Scan for the cell matching the given text and deliver its [x, y] coordinate at center. 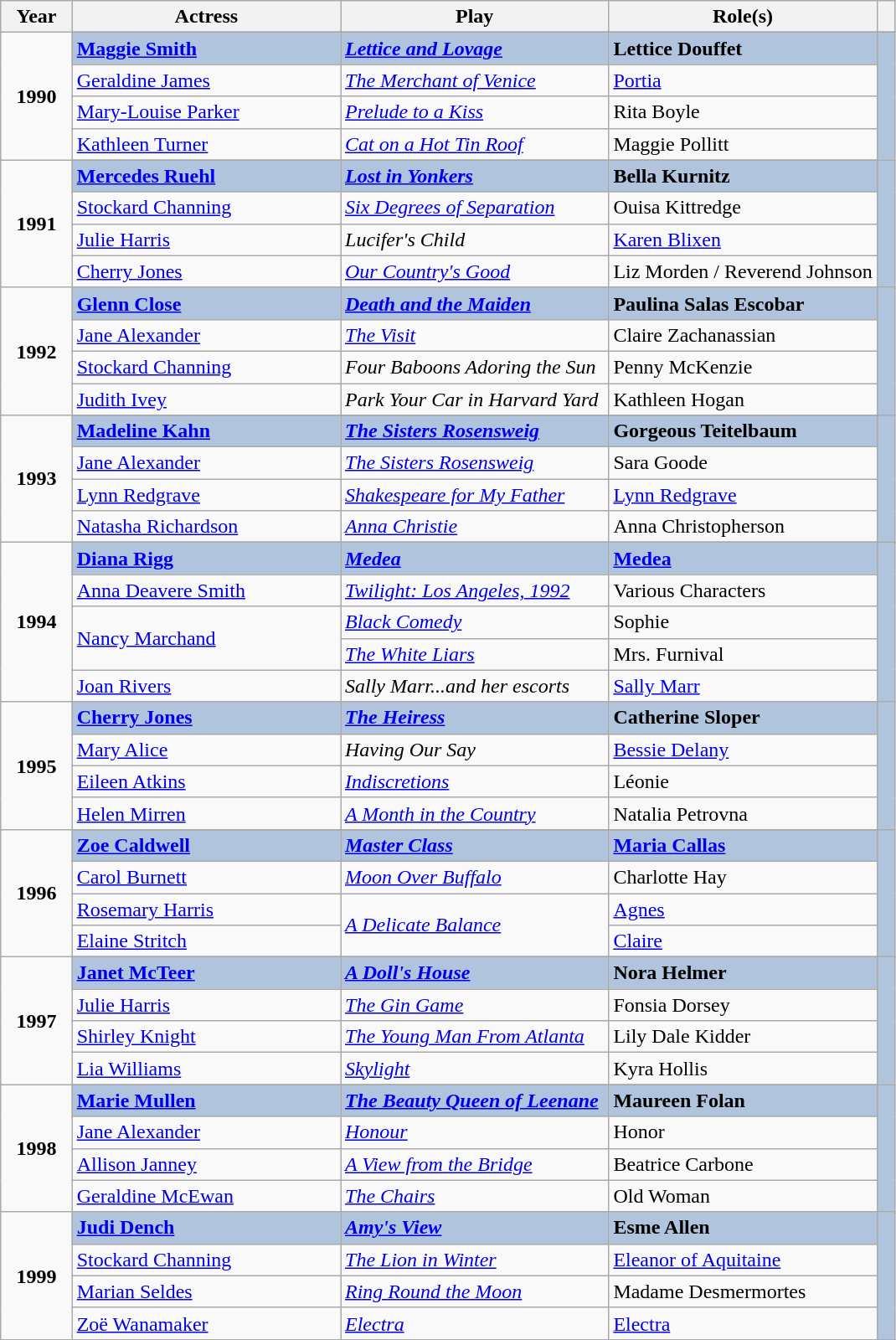
Geraldine McEwan [206, 1196]
Indiscretions [474, 781]
Year [37, 17]
Natasha Richardson [206, 527]
Zoë Wanamaker [206, 1323]
1996 [37, 893]
Lia Williams [206, 1069]
Kathleen Turner [206, 144]
Black Comedy [474, 622]
Penny McKenzie [743, 367]
Madame Desmermortes [743, 1291]
A Month in the Country [474, 813]
Play [474, 17]
Maria Callas [743, 845]
Kathleen Hogan [743, 399]
Twilight: Los Angeles, 1992 [474, 590]
Helen Mirren [206, 813]
Elaine Stritch [206, 941]
A Doll's House [474, 973]
The White Liars [474, 654]
Judith Ivey [206, 399]
Death and the Maiden [474, 303]
Joan Rivers [206, 686]
Master Class [474, 845]
A View from the Bridge [474, 1164]
Anna Deavere Smith [206, 590]
1994 [37, 622]
Paulina Salas Escobar [743, 303]
Zoe Caldwell [206, 845]
Sally Marr [743, 686]
Natalia Petrovna [743, 813]
Four Baboons Adoring the Sun [474, 367]
Judi Dench [206, 1228]
Gorgeous Teitelbaum [743, 431]
1997 [37, 1021]
Six Degrees of Separation [474, 208]
Shakespeare for My Father [474, 495]
The Young Man From Atlanta [474, 1037]
Anna Christopherson [743, 527]
Sophie [743, 622]
Lettice Douffet [743, 49]
Skylight [474, 1069]
Ring Round the Moon [474, 1291]
Shirley Knight [206, 1037]
Diana Rigg [206, 559]
The Merchant of Venice [474, 80]
1991 [37, 224]
Prelude to a Kiss [474, 112]
Anna Christie [474, 527]
Lucifer's Child [474, 240]
Marian Seldes [206, 1291]
Maureen Folan [743, 1100]
Allison Janney [206, 1164]
Maggie Smith [206, 49]
Honor [743, 1132]
A Delicate Balance [474, 925]
The Gin Game [474, 1005]
The Beauty Queen of Leenane [474, 1100]
Ouisa Kittredge [743, 208]
Sally Marr...and her escorts [474, 686]
Maggie Pollitt [743, 144]
Esme Allen [743, 1228]
Lily Dale Kidder [743, 1037]
Actress [206, 17]
Agnes [743, 909]
Bessie Delany [743, 750]
Sara Goode [743, 463]
1990 [37, 96]
Charlotte Hay [743, 877]
Park Your Car in Harvard Yard [474, 399]
Mercedes Ruehl [206, 176]
Mary-Louise Parker [206, 112]
1993 [37, 479]
1999 [37, 1276]
Lettice and Lovage [474, 49]
The Chairs [474, 1196]
Carol Burnett [206, 877]
Old Woman [743, 1196]
1995 [37, 765]
Rita Boyle [743, 112]
Catherine Sloper [743, 718]
The Heiress [474, 718]
Eileen Atkins [206, 781]
Claire [743, 941]
Léonie [743, 781]
Amy's View [474, 1228]
Glenn Close [206, 303]
Portia [743, 80]
Bella Kurnitz [743, 176]
Eleanor of Aquitaine [743, 1260]
Beatrice Carbone [743, 1164]
Karen Blixen [743, 240]
Claire Zachanassian [743, 335]
Mary Alice [206, 750]
Nancy Marchand [206, 638]
Liz Morden / Reverend Johnson [743, 271]
Role(s) [743, 17]
Honour [474, 1132]
Janet McTeer [206, 973]
The Visit [474, 335]
The Lion in Winter [474, 1260]
Kyra Hollis [743, 1069]
Cat on a Hot Tin Roof [474, 144]
Lost in Yonkers [474, 176]
Our Country's Good [474, 271]
Marie Mullen [206, 1100]
1998 [37, 1148]
Rosemary Harris [206, 909]
Mrs. Furnival [743, 654]
1992 [37, 351]
Madeline Kahn [206, 431]
Geraldine James [206, 80]
Fonsia Dorsey [743, 1005]
Various Characters [743, 590]
Moon Over Buffalo [474, 877]
Nora Helmer [743, 973]
Having Our Say [474, 750]
